Provide the [x, y] coordinate of the cell's center where the given text is located.  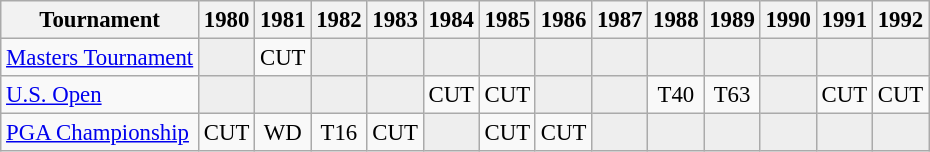
PGA Championship [100, 133]
Tournament [100, 20]
1990 [788, 20]
T40 [676, 95]
1992 [900, 20]
1983 [395, 20]
U.S. Open [100, 95]
T63 [732, 95]
1989 [732, 20]
1991 [844, 20]
1986 [563, 20]
1985 [507, 20]
1982 [339, 20]
1980 [227, 20]
Masters Tournament [100, 58]
1988 [676, 20]
1987 [620, 20]
1984 [451, 20]
WD [283, 133]
1981 [283, 20]
T16 [339, 133]
